Return [X, Y] of the center of cell containing provided text 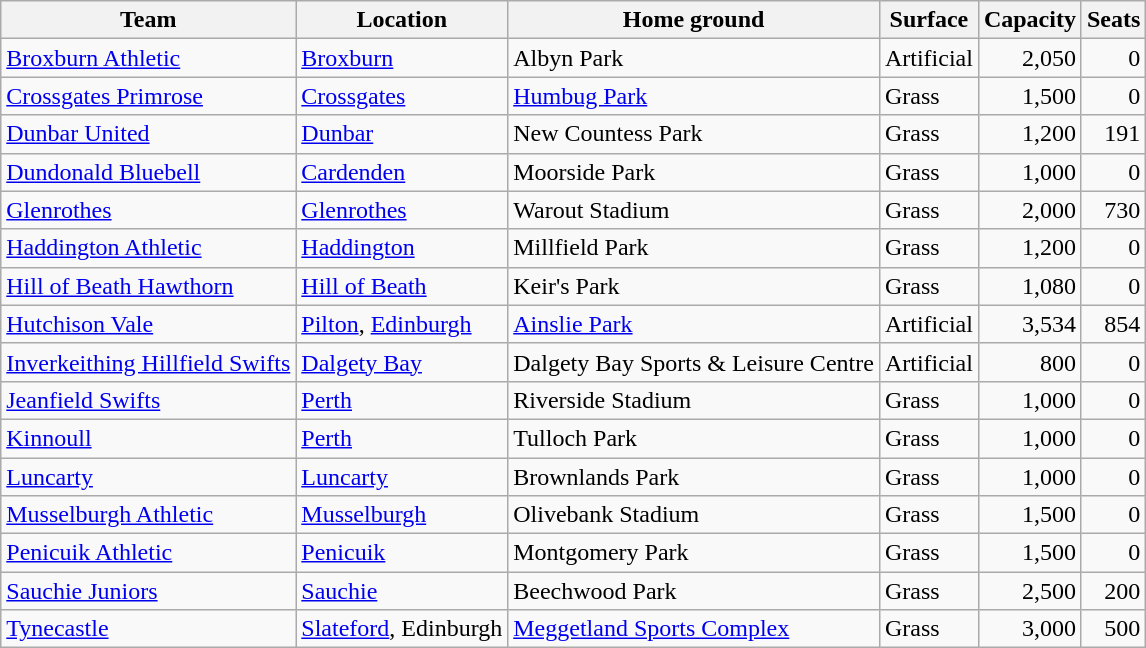
Riverside Stadium [694, 400]
Tynecastle [148, 629]
Montgomery Park [694, 553]
Jeanfield Swifts [148, 400]
Hill of Beath [402, 286]
Tulloch Park [694, 438]
Musselburgh [402, 515]
Keir's Park [694, 286]
Home ground [694, 20]
Crossgates Primrose [148, 96]
Kinnoull [148, 438]
Beechwood Park [694, 591]
Crossgates [402, 96]
Sauchie [402, 591]
Moorside Park [694, 172]
Sauchie Juniors [148, 591]
Hill of Beath Hawthorn [148, 286]
200 [1113, 591]
730 [1113, 210]
Dunbar [402, 134]
2,050 [1030, 58]
Seats [1113, 20]
Team [148, 20]
3,534 [1030, 324]
Haddington [402, 248]
3,000 [1030, 629]
Meggetland Sports Complex [694, 629]
854 [1113, 324]
Pilton, Edinburgh [402, 324]
Humbug Park [694, 96]
Slateford, Edinburgh [402, 629]
800 [1030, 362]
Ainslie Park [694, 324]
Warout Stadium [694, 210]
Brownlands Park [694, 477]
Penicuik [402, 553]
Haddington Athletic [148, 248]
Dunbar United [148, 134]
Olivebank Stadium [694, 515]
Albyn Park [694, 58]
Broxburn Athletic [148, 58]
New Countess Park [694, 134]
Broxburn [402, 58]
Penicuik Athletic [148, 553]
Inverkeithing Hillfield Swifts [148, 362]
1,080 [1030, 286]
Millfield Park [694, 248]
Cardenden [402, 172]
500 [1113, 629]
Dundonald Bluebell [148, 172]
Dalgety Bay Sports & Leisure Centre [694, 362]
Surface [928, 20]
Capacity [1030, 20]
Hutchison Vale [148, 324]
Musselburgh Athletic [148, 515]
2,000 [1030, 210]
Dalgety Bay [402, 362]
Location [402, 20]
191 [1113, 134]
2,500 [1030, 591]
